Search for the cell housing the specified text and yield its (X, Y) center coordinate. 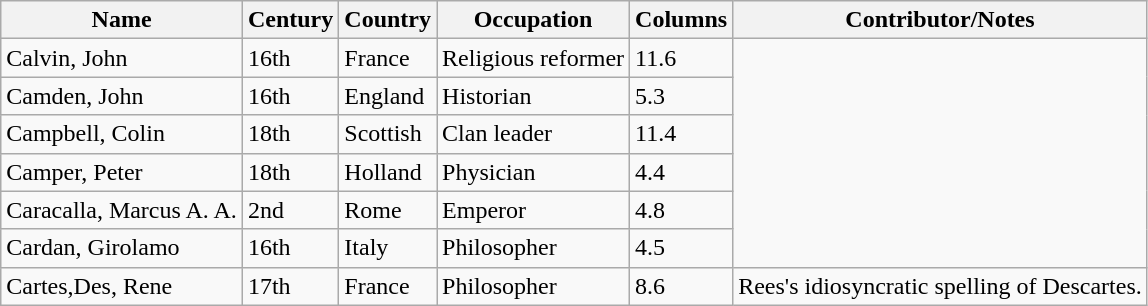
Country (388, 20)
2nd (290, 210)
Cartes,Des, Rene (122, 286)
Camper, Peter (122, 172)
Century (290, 20)
Rees's idiosyncratic spelling of Descartes. (940, 286)
Religious reformer (534, 58)
England (388, 96)
Contributor/Notes (940, 20)
8.6 (682, 286)
4.5 (682, 248)
Italy (388, 248)
Scottish (388, 134)
Occupation (534, 20)
Emperor (534, 210)
4.8 (682, 210)
Physician (534, 172)
Historian (534, 96)
4.4 (682, 172)
Rome (388, 210)
11.6 (682, 58)
5.3 (682, 96)
Name (122, 20)
Campbell, Colin (122, 134)
Camden, John (122, 96)
Cardan, Girolamo (122, 248)
17th (290, 286)
11.4 (682, 134)
Holland (388, 172)
Columns (682, 20)
Calvin, John (122, 58)
Caracalla, Marcus A. A. (122, 210)
Clan leader (534, 134)
